Locate the cell with the specified text and output its (X, Y) center coordinate. 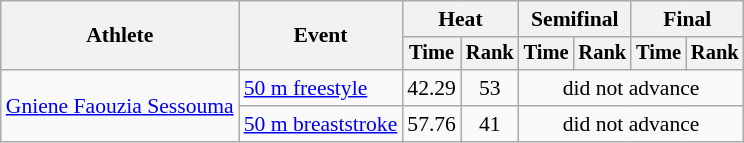
Gniene Faouzia Sessouma (120, 106)
57.76 (432, 124)
53 (490, 88)
41 (490, 124)
Semifinal (575, 19)
Final (687, 19)
42.29 (432, 88)
Heat (460, 19)
50 m freestyle (321, 88)
50 m breaststroke (321, 124)
Athlete (120, 36)
Event (321, 36)
